Determine the [X, Y] coordinate at the center of the cell enclosing the given text.  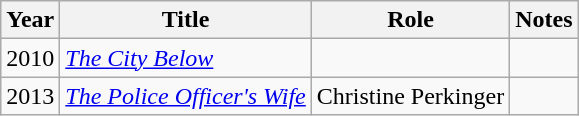
The City Below [186, 58]
The Police Officer's Wife [186, 96]
Notes [544, 20]
Christine Perkinger [410, 96]
Role [410, 20]
Title [186, 20]
2013 [30, 96]
Year [30, 20]
2010 [30, 58]
